Extract the [x, y] coordinate from the center of the cell holding the provided text.  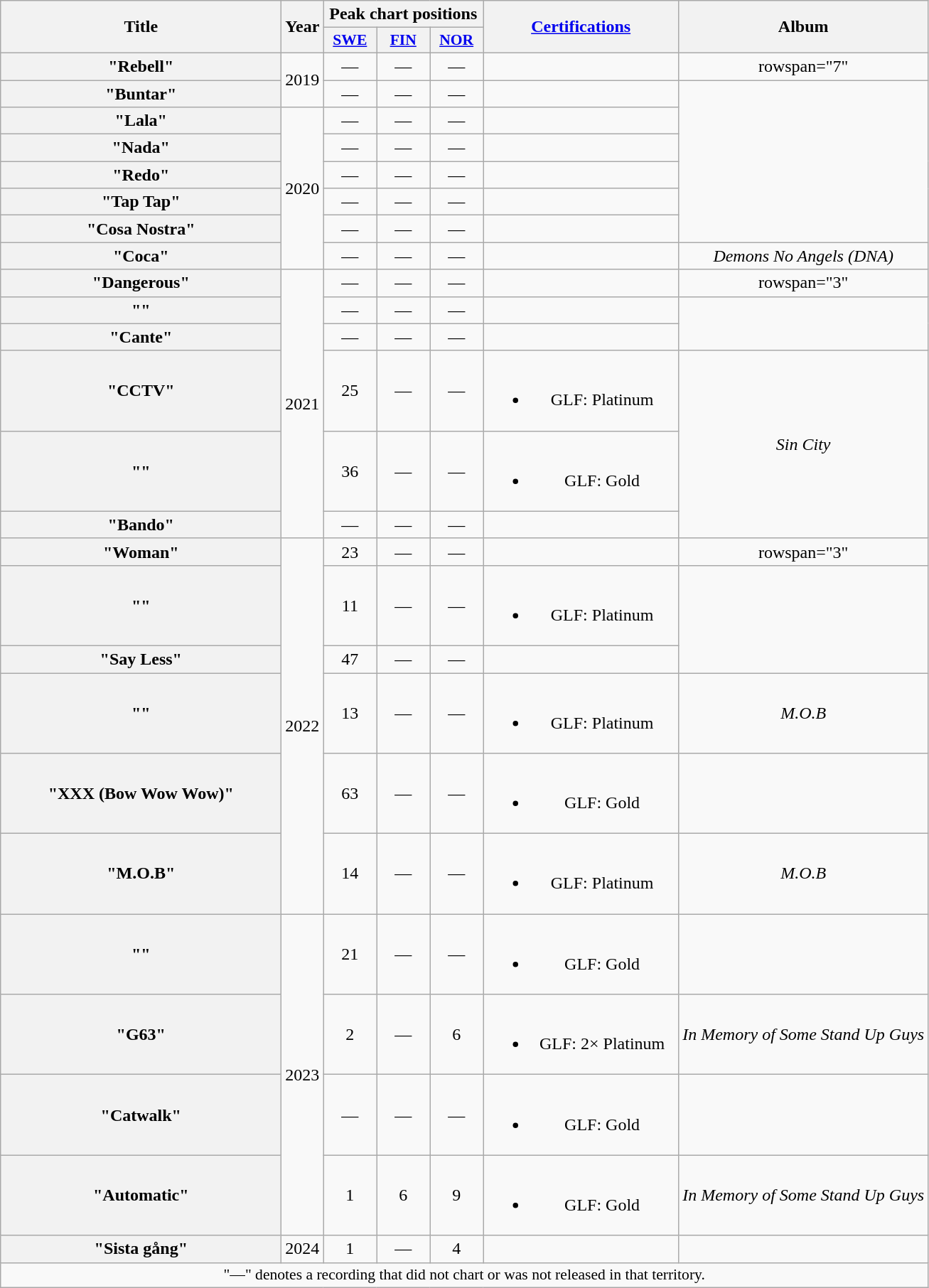
FIN [404, 41]
2024 [303, 1249]
"Cosa Nostra" [141, 229]
14 [350, 874]
"M.O.B" [141, 874]
"Nada" [141, 148]
47 [350, 659]
SWE [350, 41]
25 [350, 391]
"Sista gång" [141, 1249]
Peak chart positions [404, 14]
2022 [303, 726]
Year [303, 27]
"Catwalk" [141, 1115]
2023 [303, 1075]
9 [456, 1196]
NOR [456, 41]
"Redo" [141, 175]
Album [803, 27]
"Dangerous" [141, 283]
Certifications [581, 27]
63 [350, 793]
21 [350, 954]
36 [350, 471]
"CCTV" [141, 391]
Title [141, 27]
"Cante" [141, 337]
Sin City [803, 444]
"Woman" [141, 552]
4 [456, 1249]
2 [350, 1035]
"Buntar" [141, 93]
GLF: 2× Platinum [581, 1035]
13 [350, 712]
2020 [303, 188]
"Lala" [141, 121]
11 [350, 606]
23 [350, 552]
"XXX (Bow Wow Wow)" [141, 793]
2019 [303, 80]
"—" denotes a recording that did not chart or was not released in that territory. [465, 1275]
"G63" [141, 1035]
"Say Less" [141, 659]
"Coca" [141, 256]
"Rebell" [141, 66]
"Tap Tap" [141, 202]
rowspan="7" [803, 66]
"Bando" [141, 525]
"Automatic" [141, 1196]
Demons No Angels (DNA) [803, 256]
2021 [303, 404]
